Search for the cell housing the specified text and yield its [x, y] center coordinate. 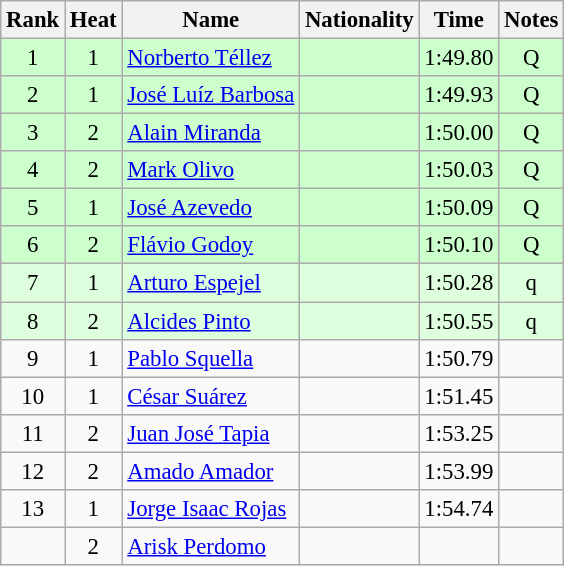
13 [33, 509]
Nationality [360, 20]
1:50.28 [459, 283]
Juan José Tapia [211, 433]
1:49.80 [459, 58]
Pablo Squella [211, 358]
1:50.79 [459, 358]
4 [33, 170]
1:53.99 [459, 471]
7 [33, 283]
Alcides Pinto [211, 321]
1:50.09 [459, 208]
6 [33, 245]
Norberto Téllez [211, 58]
1:50.03 [459, 170]
1:53.25 [459, 433]
9 [33, 358]
Arisk Perdomo [211, 546]
5 [33, 208]
José Azevedo [211, 208]
Alain Miranda [211, 133]
Notes [532, 20]
César Suárez [211, 396]
Amado Amador [211, 471]
1:51.45 [459, 396]
Arturo Espejel [211, 283]
1:54.74 [459, 509]
Name [211, 20]
12 [33, 471]
José Luíz Barbosa [211, 95]
3 [33, 133]
8 [33, 321]
Jorge Isaac Rojas [211, 509]
1:50.00 [459, 133]
11 [33, 433]
1:50.10 [459, 245]
Time [459, 20]
Flávio Godoy [211, 245]
Rank [33, 20]
1:49.93 [459, 95]
Mark Olivo [211, 170]
1:50.55 [459, 321]
Heat [94, 20]
10 [33, 396]
